Scan for the cell matching the given text and deliver its (X, Y) coordinate at center. 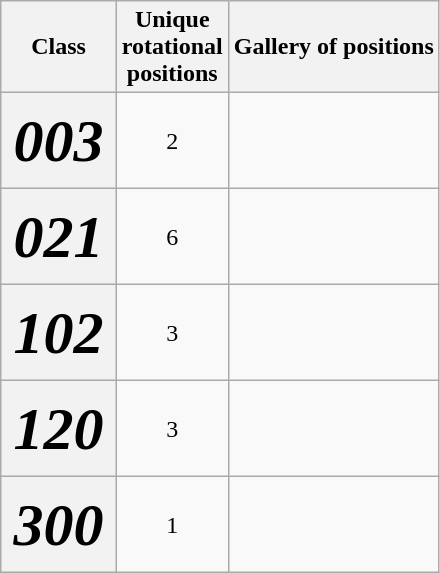
Class (59, 47)
021 (59, 237)
6 (172, 237)
1 (172, 525)
Gallery of positions (334, 47)
003 (59, 141)
300 (59, 525)
Uniquerotationalpositions (172, 47)
102 (59, 333)
120 (59, 429)
2 (172, 141)
